Return the [x, y] coordinate for the center point of the cell that contains the specified text.  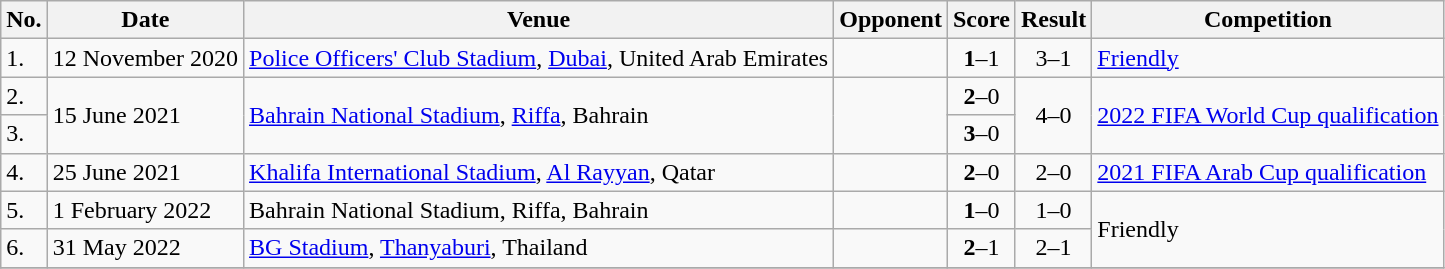
Khalifa International Stadium, Al Rayyan, Qatar [539, 172]
15 June 2021 [145, 115]
12 November 2020 [145, 58]
Opponent [891, 20]
Score [981, 20]
5. [24, 210]
No. [24, 20]
2. [24, 96]
3–0 [981, 134]
25 June 2021 [145, 172]
1 February 2022 [145, 210]
4–0 [1053, 115]
Competition [1268, 20]
BG Stadium, Thanyaburi, Thailand [539, 248]
6. [24, 248]
2022 FIFA World Cup qualification [1268, 115]
Date [145, 20]
Venue [539, 20]
4. [24, 172]
2021 FIFA Arab Cup qualification [1268, 172]
1. [24, 58]
3. [24, 134]
3–1 [1053, 58]
Police Officers' Club Stadium, Dubai, United Arab Emirates [539, 58]
Result [1053, 20]
31 May 2022 [145, 248]
1–1 [981, 58]
